Pinpoint the cell where the given text exists, returning its [x, y] midpoint coordinate. 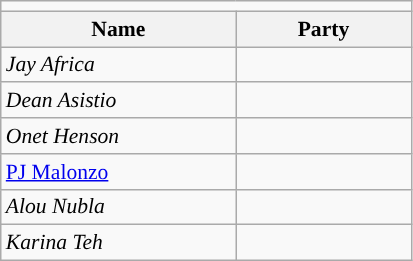
Jay Africa [118, 65]
Alou Nubla [118, 207]
Karina Teh [118, 243]
Dean Asistio [118, 101]
Party [324, 29]
Name [118, 29]
Onet Henson [118, 136]
PJ Malonzo [118, 172]
